Detect which cell encompasses the target text, then output its [X, Y] center coordinate. 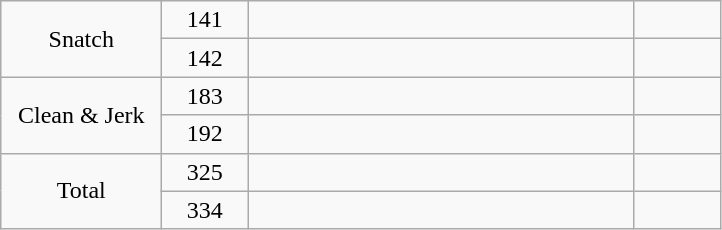
Clean & Jerk [82, 115]
142 [205, 58]
Snatch [82, 39]
Total [82, 191]
334 [205, 210]
192 [205, 134]
325 [205, 172]
141 [205, 20]
183 [205, 96]
